Return [x, y] of the center of cell containing provided text 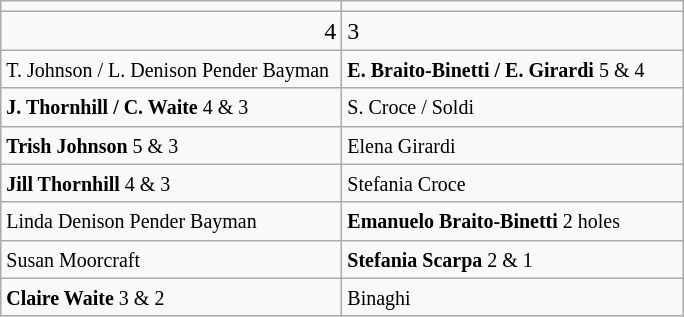
Jill Thornhill 4 & 3 [172, 183]
3 [512, 31]
Elena Girardi [512, 145]
T. Johnson / L. Denison Pender Bayman [172, 69]
4 [172, 31]
J. Thornhill / C. Waite 4 & 3 [172, 107]
Trish Johnson 5 & 3 [172, 145]
E. Braito-Binetti / E. Girardi 5 & 4 [512, 69]
Susan Moorcraft [172, 259]
Binaghi [512, 297]
Stefania Scarpa 2 & 1 [512, 259]
Stefania Croce [512, 183]
Linda Denison Pender Bayman [172, 221]
Claire Waite 3 & 2 [172, 297]
S. Croce / Soldi [512, 107]
Emanuelo Braito-Binetti 2 holes [512, 221]
